Capture the cell that displays the provided text and extract its (x, y) central coordinate. 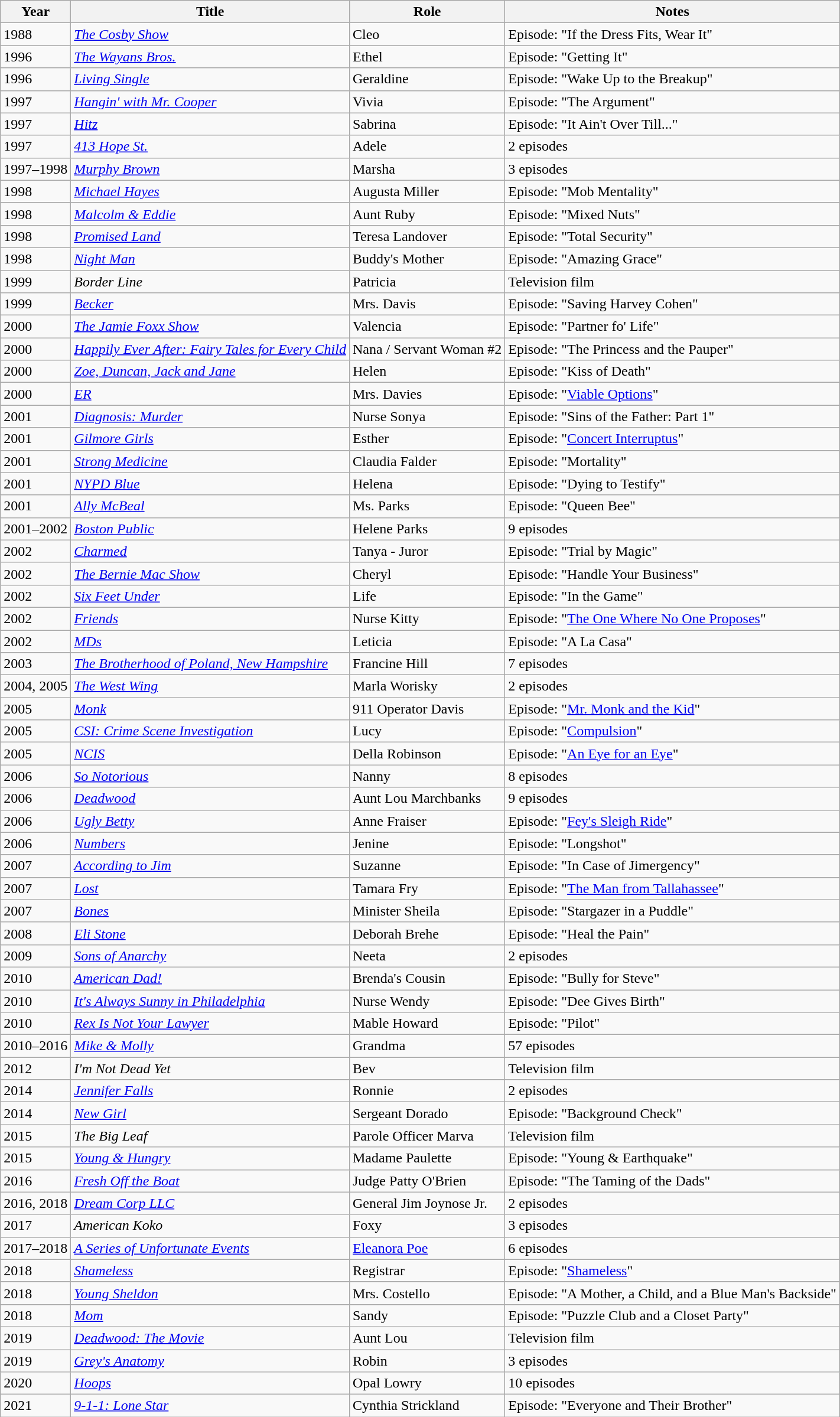
Aunt Lou Marchbanks (426, 799)
57 episodes (672, 1046)
Anne Fraiser (426, 821)
Episode: "Trial by Magic" (672, 551)
Episode: "It Ain't Over Till..." (672, 124)
Episode: "Amazing Grace" (672, 259)
Fresh Off the Boat (210, 1181)
Episode: "Mr. Monk and the Kid" (672, 709)
It's Always Sunny in Philadelphia (210, 1001)
Shameless (210, 1271)
Aunt Lou (426, 1338)
Mrs. Davies (426, 394)
Minister Sheila (426, 911)
Sabrina (426, 124)
Valencia (426, 327)
Murphy Brown (210, 169)
Episode: "Dee Gives Birth" (672, 1001)
Episode: "Queen Bee" (672, 506)
Life (426, 596)
Helene Parks (426, 529)
Episode: "The Argument" (672, 102)
The Jamie Foxx Show (210, 327)
CSI: Crime Scene Investigation (210, 731)
General Jim Joynose Jr. (426, 1203)
Nana / Servant Woman #2 (426, 349)
Cleo (426, 34)
Numbers (210, 843)
Tanya - Juror (426, 551)
NYPD Blue (210, 484)
Six Feet Under (210, 596)
2003 (35, 664)
New Girl (210, 1113)
Foxy (426, 1226)
Zoe, Duncan, Jack and Jane (210, 372)
The Bernie Mac Show (210, 574)
2001–2002 (35, 529)
Deborah Brehe (426, 933)
Jennifer Falls (210, 1091)
Year (35, 12)
Episode: "Longshot" (672, 843)
Marsha (426, 169)
8 episodes (672, 776)
ER (210, 394)
Sons of Anarchy (210, 956)
Nanny (426, 776)
2021 (35, 1406)
Episode: "An Eye for an Eye" (672, 754)
Robin (426, 1360)
Episode: "Compulsion" (672, 731)
The West Wing (210, 686)
Adele (426, 146)
2008 (35, 933)
2016 (35, 1181)
Claudia Falder (426, 461)
Michael Hayes (210, 191)
Episode: "Young & Earthquake" (672, 1158)
9-1-1: Lone Star (210, 1406)
Episode: "In Case of Jimergency" (672, 866)
Aunt Ruby (426, 214)
I'm Not Dead Yet (210, 1069)
Ronnie (426, 1091)
Opal Lowry (426, 1383)
Esther (426, 439)
1988 (35, 34)
American Koko (210, 1226)
Ally McBeal (210, 506)
Sandy (426, 1315)
Border Line (210, 282)
Episode: "Total Security" (672, 236)
Boston Public (210, 529)
Ms. Parks (426, 506)
Episode: "A Mother, a Child, and a Blue Man's Backside" (672, 1293)
Strong Medicine (210, 461)
Episode: "The Taming of the Dads" (672, 1181)
2017 (35, 1226)
So Notorious (210, 776)
2004, 2005 (35, 686)
Role (426, 12)
Charmed (210, 551)
Notes (672, 12)
Brenda's Cousin (426, 978)
Episode: "Fey's Sleigh Ride" (672, 821)
Deadwood: The Movie (210, 1338)
Francine Hill (426, 664)
Young & Hungry (210, 1158)
Sergeant Dorado (426, 1113)
1997–1998 (35, 169)
Bev (426, 1069)
The Wayans Bros. (210, 57)
Episode: "The Man from Tallahassee" (672, 888)
American Dad! (210, 978)
Patricia (426, 282)
Happily Ever After: Fairy Tales for Every Child (210, 349)
Helen (426, 372)
Episode: "Mortality" (672, 461)
Della Robinson (426, 754)
10 episodes (672, 1383)
Living Single (210, 79)
Episode: "Mixed Nuts" (672, 214)
Cheryl (426, 574)
Vivia (426, 102)
6 episodes (672, 1248)
Teresa Landover (426, 236)
Grey's Anatomy (210, 1360)
Episode: "Handle Your Business" (672, 574)
2012 (35, 1069)
Episode: "A La Casa" (672, 641)
Deadwood (210, 799)
Hangin' with Mr. Cooper (210, 102)
Gilmore Girls (210, 439)
Episode: "Saving Harvey Cohen" (672, 304)
Dream Corp LLC (210, 1203)
Mom (210, 1315)
Mable Howard (426, 1024)
Ugly Betty (210, 821)
Lucy (426, 731)
Episode: "The Princess and the Pauper" (672, 349)
2016, 2018 (35, 1203)
Eli Stone (210, 933)
Geraldine (426, 79)
2009 (35, 956)
Episode: "Partner fo' Life" (672, 327)
Promised Land (210, 236)
Episode: "Sins of the Father: Part 1" (672, 416)
Episode: "Puzzle Club and a Closet Party" (672, 1315)
Episode: "Mob Mentality" (672, 191)
Madame Paulette (426, 1158)
Leticia (426, 641)
Diagnosis: Murder (210, 416)
Hitz (210, 124)
Tamara Fry (426, 888)
The Big Leaf (210, 1136)
Episode: "Concert Interruptus" (672, 439)
Parole Officer Marva (426, 1136)
Night Man (210, 259)
Eleanora Poe (426, 1248)
Buddy's Mother (426, 259)
Nurse Kitty (426, 618)
According to Jim (210, 866)
2020 (35, 1383)
Helena (426, 484)
The Brotherhood of Poland, New Hampshire (210, 664)
Episode: "The One Where No One Proposes" (672, 618)
Title (210, 12)
Jenine (426, 843)
Judge Patty O'Brien (426, 1181)
Episode: "Pilot" (672, 1024)
A Series of Unfortunate Events (210, 1248)
2010–2016 (35, 1046)
Episode: "Shameless" (672, 1271)
Rex Is Not Your Lawyer (210, 1024)
Friends (210, 618)
Episode: "Wake Up to the Breakup" (672, 79)
Neeta (426, 956)
911 Operator Davis (426, 709)
Young Sheldon (210, 1293)
Episode: "Bully for Steve" (672, 978)
Episode: "Viable Options" (672, 394)
Episode: "In the Game" (672, 596)
413 Hope St. (210, 146)
Mrs. Davis (426, 304)
MDs (210, 641)
Augusta Miller (426, 191)
Marla Worisky (426, 686)
Episode: "Everyone and Their Brother" (672, 1406)
Becker (210, 304)
Monk (210, 709)
Episode: "Heal the Pain" (672, 933)
Nurse Sonya (426, 416)
2017–2018 (35, 1248)
Episode: "Getting It" (672, 57)
7 episodes (672, 664)
Bones (210, 911)
Episode: "Background Check" (672, 1113)
Lost (210, 888)
Episode: "Stargazer in a Puddle" (672, 911)
Suzanne (426, 866)
Episode: "Dying to Testify" (672, 484)
Episode: "If the Dress Fits, Wear It" (672, 34)
Grandma (426, 1046)
The Cosby Show (210, 34)
Hoops (210, 1383)
Nurse Wendy (426, 1001)
Registrar (426, 1271)
NCIS (210, 754)
Mrs. Costello (426, 1293)
Episode: "Kiss of Death" (672, 372)
Cynthia Strickland (426, 1406)
Mike & Molly (210, 1046)
Malcolm & Eddie (210, 214)
Ethel (426, 57)
